Scan for the cell matching the given text and deliver its [x, y] coordinate at center. 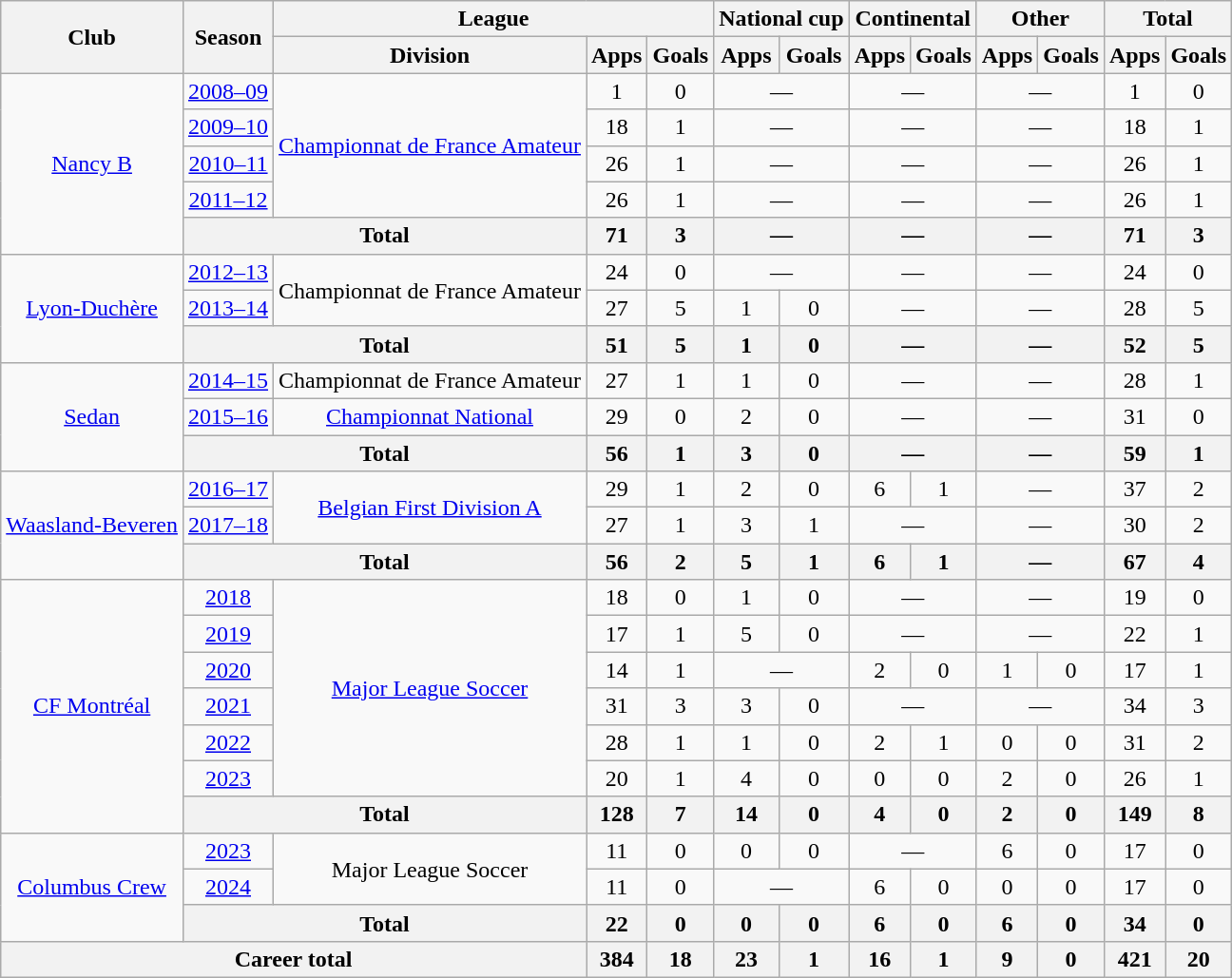
Sedan [92, 416]
2015–16 [228, 416]
Division [430, 55]
149 [1134, 815]
16 [879, 959]
Career total [294, 959]
37 [1134, 489]
Nancy B [92, 163]
2010–11 [228, 163]
19 [1134, 598]
Columbus Crew [92, 887]
384 [616, 959]
421 [1134, 959]
2021 [228, 706]
National cup [781, 19]
2011–12 [228, 200]
Lyon-Duchère [92, 308]
Championnat National [430, 416]
League [494, 19]
7 [681, 815]
2014–15 [228, 380]
2012–13 [228, 272]
2020 [228, 670]
Waasland-Beveren [92, 526]
Season [228, 37]
8 [1199, 815]
9 [1007, 959]
2017–18 [228, 526]
23 [746, 959]
2008–09 [228, 91]
Belgian First Division A [430, 508]
CF Montréal [92, 706]
51 [616, 344]
30 [1134, 526]
59 [1134, 453]
Club [92, 37]
2013–14 [228, 308]
2018 [228, 598]
Continental [913, 19]
2009–10 [228, 127]
2016–17 [228, 489]
128 [616, 815]
52 [1134, 344]
Other [1040, 19]
2024 [228, 887]
2019 [228, 634]
2022 [228, 742]
67 [1134, 562]
